Locate the cell with the specified text and output its [x, y] center coordinate. 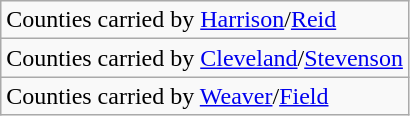
Counties carried by Cleveland/Stevenson [205, 58]
Counties carried by Weaver/Field [205, 96]
Counties carried by Harrison/Reid [205, 20]
